Extract the (x, y) coordinate from the center of the cell holding the provided text.  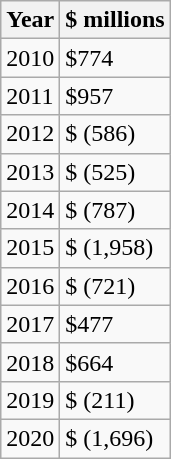
$ (586) (115, 134)
$ (721) (115, 286)
2014 (30, 210)
2017 (30, 324)
$ (525) (115, 172)
2016 (30, 286)
2020 (30, 438)
$957 (115, 96)
2010 (30, 58)
2019 (30, 400)
$477 (115, 324)
$774 (115, 58)
2012 (30, 134)
2018 (30, 362)
2011 (30, 96)
$ (787) (115, 210)
2015 (30, 248)
$ (1,696) (115, 438)
$ millions (115, 20)
2013 (30, 172)
Year (30, 20)
$ (211) (115, 400)
$ (1,958) (115, 248)
$664 (115, 362)
